Determine the (x, y) coordinate at the center of the cell enclosing the given text.  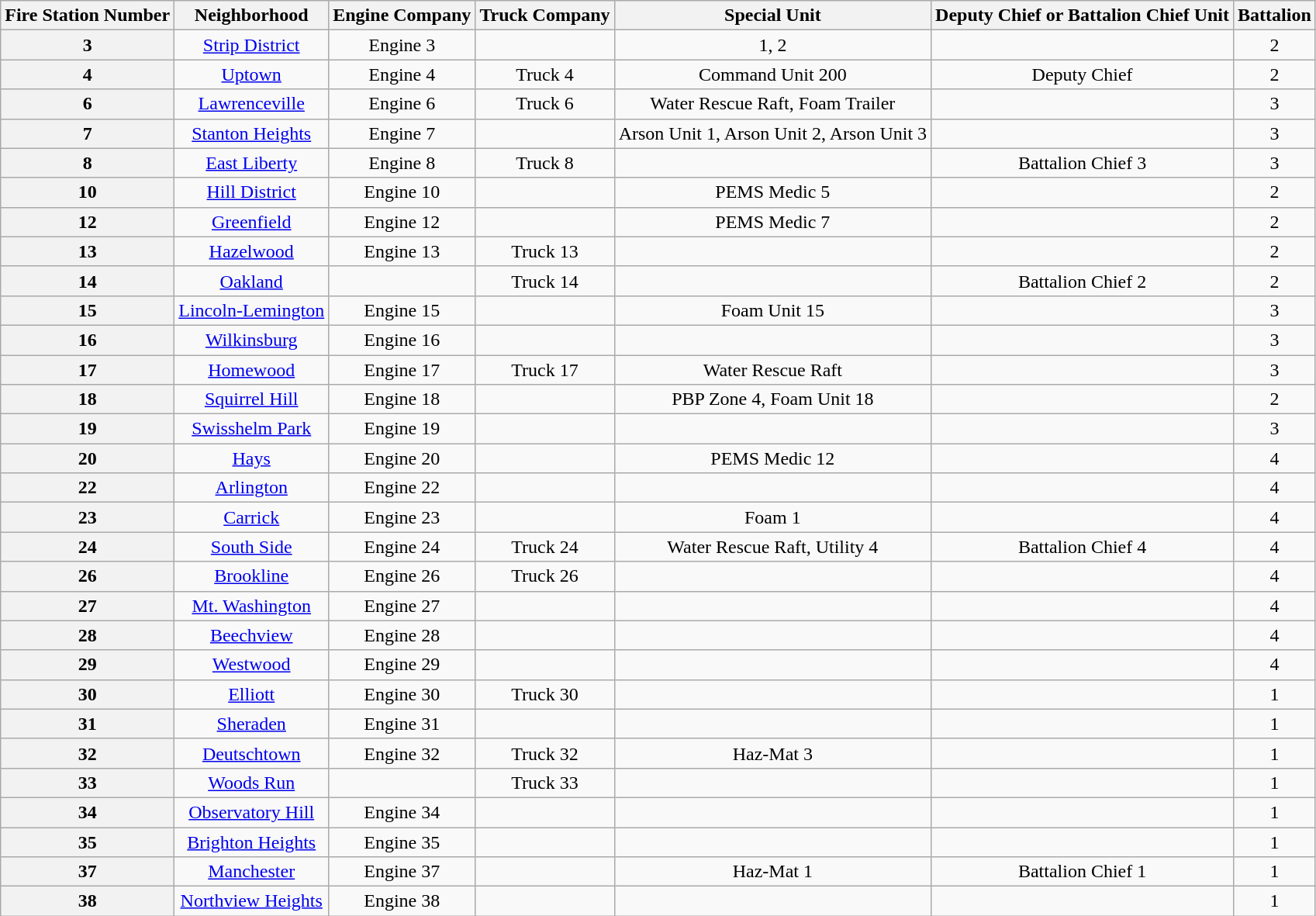
20 (88, 458)
26 (88, 576)
East Liberty (251, 163)
Squirrel Hill (251, 399)
28 (88, 635)
16 (88, 340)
Command Unit 200 (772, 74)
Engine 20 (402, 458)
Lincoln-Lemington (251, 310)
Stanton Heights (251, 133)
Foam Unit 15 (772, 310)
10 (88, 192)
30 (88, 694)
Truck 14 (544, 281)
Beechview (251, 635)
31 (88, 724)
Engine 30 (402, 694)
Westwood (251, 665)
33 (88, 783)
Haz-Mat 3 (772, 753)
Engine 15 (402, 310)
Engine 18 (402, 399)
Neighborhood (251, 16)
Observatory Hill (251, 812)
Engine 4 (402, 74)
34 (88, 812)
Truck 30 (544, 694)
Engine 38 (402, 901)
Greenfield (251, 222)
Engine 37 (402, 872)
12 (88, 222)
Engine 23 (402, 517)
Engine 32 (402, 753)
27 (88, 606)
Engine 29 (402, 665)
South Side (251, 547)
Water Rescue Raft (772, 370)
1, 2 (772, 45)
PEMS Medic 7 (772, 222)
Engine 26 (402, 576)
Engine Company (402, 16)
Battalion Chief 2 (1083, 281)
Truck Company (544, 16)
29 (88, 665)
Lawrenceville (251, 104)
Homewood (251, 370)
Northview Heights (251, 901)
Truck 8 (544, 163)
Arlington (251, 488)
Swisshelm Park (251, 429)
Battalion Chief 1 (1083, 872)
Carrick (251, 517)
PEMS Medic 12 (772, 458)
Engine 24 (402, 547)
Fire Station Number (88, 16)
Engine 10 (402, 192)
18 (88, 399)
Deputy Chief (1083, 74)
Engine 19 (402, 429)
Truck 4 (544, 74)
Engine 16 (402, 340)
Truck 32 (544, 753)
35 (88, 842)
Engine 22 (402, 488)
Engine 35 (402, 842)
Truck 6 (544, 104)
Engine 7 (402, 133)
Engine 6 (402, 104)
Engine 34 (402, 812)
Brighton Heights (251, 842)
Engine 28 (402, 635)
Woods Run (251, 783)
22 (88, 488)
Truck 24 (544, 547)
Engine 31 (402, 724)
Deutschtown (251, 753)
Sheraden (251, 724)
Battalion (1275, 16)
38 (88, 901)
19 (88, 429)
Oakland (251, 281)
Special Unit (772, 16)
Foam 1 (772, 517)
Truck 33 (544, 783)
17 (88, 370)
Engine 12 (402, 222)
Engine 27 (402, 606)
23 (88, 517)
Elliott (251, 694)
Truck 17 (544, 370)
Hays (251, 458)
Water Rescue Raft, Foam Trailer (772, 104)
Hazelwood (251, 251)
Engine 3 (402, 45)
Deputy Chief or Battalion Chief Unit (1083, 16)
Hill District (251, 192)
15 (88, 310)
Haz-Mat 1 (772, 872)
7 (88, 133)
Uptown (251, 74)
Engine 17 (402, 370)
Engine 13 (402, 251)
13 (88, 251)
Engine 8 (402, 163)
Wilkinsburg (251, 340)
Mt. Washington (251, 606)
Truck 13 (544, 251)
24 (88, 547)
Battalion Chief 3 (1083, 163)
Brookline (251, 576)
14 (88, 281)
Truck 26 (544, 576)
Water Rescue Raft, Utility 4 (772, 547)
Strip District (251, 45)
6 (88, 104)
Manchester (251, 872)
PEMS Medic 5 (772, 192)
Battalion Chief 4 (1083, 547)
8 (88, 163)
PBP Zone 4, Foam Unit 18 (772, 399)
32 (88, 753)
Arson Unit 1, Arson Unit 2, Arson Unit 3 (772, 133)
37 (88, 872)
